Capture the cell that displays the provided text and extract its [X, Y] central coordinate. 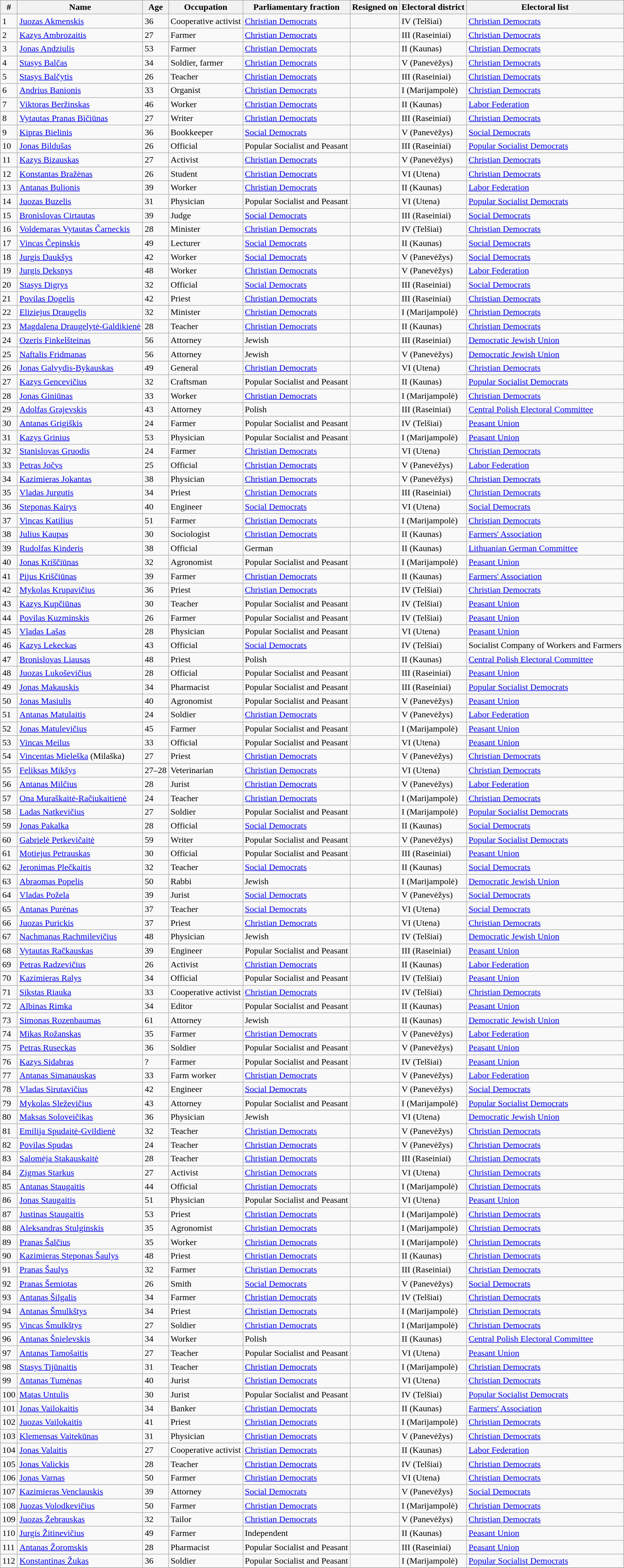
Kazys Gencevičius [80, 382]
Kazys Grinius [80, 437]
93 [9, 1298]
Vytautas Pranas Bičiūnas [80, 118]
Kazimieras Ralys [80, 978]
Konstantinas Žukas [80, 1561]
74 [9, 1034]
Age [155, 7]
87 [9, 1214]
15 [9, 215]
66 [9, 923]
Motiejus Petrauskas [80, 854]
Kazimieras Venclauskis [80, 1491]
Jonas Staugaitis [80, 1200]
Gabrielė Petkevičaitė [80, 839]
Pranas Šemiotas [80, 1283]
90 [9, 1256]
9 [9, 132]
Jeronimas Plečkaitis [80, 867]
Pijus Kriščiūnas [80, 576]
Antanas Tumėnas [80, 1381]
Rudolfas Kinderis [80, 548]
Kipras Bielinis [80, 132]
65 [9, 909]
13 [9, 188]
Vytautas Račkauskas [80, 951]
Lecturer [206, 243]
84 [9, 1173]
Antanas Žoromskis [80, 1547]
96 [9, 1339]
Klemensas Vaitekūnas [80, 1436]
Judge [206, 215]
Vladas Jurgutis [80, 493]
Resigned on [375, 7]
Organist [206, 90]
Mykolas Sleževičius [80, 1103]
Jurgis Daukšys [80, 257]
Emilija Spudaitė-Gvildienė [80, 1131]
98 [9, 1367]
Banker [206, 1408]
Maksas Soloveičikas [80, 1117]
General [206, 368]
Jurgis Žitinevičius [80, 1533]
Socialist Company of Workers and Farmers [545, 645]
110 [9, 1533]
Jurgis Deksnys [80, 271]
Antanas Šmulkštys [80, 1311]
79 [9, 1103]
Stasys Tijūnaitis [80, 1367]
Antanas Tamošaitis [80, 1353]
70 [9, 978]
89 [9, 1242]
55 [9, 770]
101 [9, 1408]
Zigmas Starkus [80, 1173]
Juozas Vailokaitis [80, 1422]
Jonas Vailokaitis [80, 1408]
63 [9, 881]
21 [9, 299]
Stasys Balčas [80, 63]
111 [9, 1547]
Pranas Šalčius [80, 1242]
Julius Kaupas [80, 534]
Bronislovas Liausas [80, 659]
75 [9, 1048]
Juozas Lukoševičius [80, 673]
Stanislovas Gruodis [80, 451]
Petras Radzevičius [80, 964]
77 [9, 1076]
Juozas Žebrauskas [80, 1520]
Name [80, 7]
64 [9, 895]
103 [9, 1436]
92 [9, 1283]
Vincas Katilius [80, 520]
19 [9, 271]
105 [9, 1464]
? [155, 1062]
3 [9, 49]
Antanas Bulionis [80, 188]
Student [206, 174]
Kazys Lekeckas [80, 645]
Mikas Rožanskas [80, 1034]
Antanas Matulaitis [80, 715]
Antanas Šnielevskis [80, 1339]
60 [9, 839]
112 [9, 1561]
Kazys Ambrozaitis [80, 35]
Kazys Kupčiūnas [80, 604]
47 [9, 659]
2 [9, 35]
Simonas Rozenbaumas [80, 1020]
Povilas Dogelis [80, 299]
Parliamentary fraction [296, 7]
Voldemaras Vytautas Čarneckis [80, 229]
Matas Untulis [80, 1395]
29 [9, 410]
Jonas Andziulis [80, 49]
Naftalis Fridmanas [80, 354]
Jonas Makauskis [80, 687]
16 [9, 229]
11 [9, 160]
85 [9, 1186]
83 [9, 1159]
7 [9, 104]
57 [9, 798]
Juozas Buzelis [80, 202]
99 [9, 1381]
Antanas Milčius [80, 784]
76 [9, 1062]
Antanas Purėnas [80, 909]
10 [9, 146]
Stasys Digrys [80, 285]
67 [9, 937]
Andrius Banionis [80, 90]
72 [9, 1006]
86 [9, 1200]
Jonas Valickis [80, 1464]
Antanas Simanauskas [80, 1076]
Vincas Meilus [80, 742]
1 [9, 21]
Vincas Čepinskis [80, 243]
Nachmanas Rachmilevičius [80, 937]
Kazys Bizauskas [80, 160]
Jonas Giniūnas [80, 395]
Ona Muraškaitė-Račiukaitienė [80, 798]
Occupation [206, 7]
Kazimieras Jokantas [80, 479]
Electoral district [433, 7]
91 [9, 1269]
Lithuanian German Committee [545, 548]
8 [9, 118]
Jonas Varnas [80, 1478]
22 [9, 312]
Petras Ruseckas [80, 1048]
108 [9, 1506]
73 [9, 1020]
Jonas Valaitis [80, 1450]
62 [9, 867]
18 [9, 257]
Juozas Purickis [80, 923]
97 [9, 1353]
12 [9, 174]
Stasys Balčytis [80, 77]
102 [9, 1422]
106 [9, 1478]
Albinas Rimka [80, 1006]
Petras Jočys [80, 465]
104 [9, 1450]
17 [9, 243]
Kazimieras Steponas Šaulys [80, 1256]
Juozas Akmenskis [80, 21]
Bookkeeper [206, 132]
Juozas Volodkevičius [80, 1506]
Vincas Šmulkštys [80, 1325]
95 [9, 1325]
54 [9, 756]
Justinas Staugaitis [80, 1214]
Veterinarian [206, 770]
Povilas Kuzminskis [80, 618]
5 [9, 77]
Abraomas Popelis [80, 881]
Farm worker [206, 1076]
69 [9, 964]
Jonas Galvydis-Bykauskas [80, 368]
Vladas Sirutavičius [80, 1089]
Tailor [206, 1520]
Editor [206, 1006]
Electoral list [545, 7]
52 [9, 729]
80 [9, 1117]
27–28 [155, 770]
23 [9, 326]
6 [9, 90]
# [9, 7]
Independent [296, 1533]
Aleksandras Stulginskis [80, 1228]
81 [9, 1131]
Sikstas Riauka [80, 992]
107 [9, 1491]
Vladas Požela [80, 895]
Magdalena Draugelytė-Galdikienė [80, 326]
20 [9, 285]
100 [9, 1395]
Eliziejus Draugelis [80, 312]
78 [9, 1089]
Jonas Masiulis [80, 701]
82 [9, 1145]
Salomėja Stakauskaitė [80, 1159]
Sociologist [206, 534]
German [296, 548]
Mykolas Krupavičius [80, 590]
Feliksas Mikšys [80, 770]
Antanas Staugaitis [80, 1186]
Vincentas Mieleška (Milaška) [80, 756]
Jonas Pakalka [80, 826]
Konstantas Bražėnas [80, 174]
Pranas Šaulys [80, 1269]
Jonas Kriščiūnas [80, 562]
58 [9, 812]
Bronislovas Cirtautas [80, 215]
109 [9, 1520]
Viktoras Beržinskas [80, 104]
Adolfas Grajevskis [80, 410]
Smith [206, 1283]
Ozeris Finkelšteinas [80, 340]
94 [9, 1311]
Rabbi [206, 881]
14 [9, 202]
Antanas Grigiškis [80, 424]
4 [9, 63]
Povilas Spudas [80, 1145]
Craftsman [206, 382]
Steponas Kairys [80, 507]
Ladas Natkevičius [80, 812]
71 [9, 992]
Antanas Šilgalis [80, 1298]
Kazys Sidabras [80, 1062]
88 [9, 1228]
Jonas Bildušas [80, 146]
Soldier, farmer [206, 63]
Vladas Lašas [80, 632]
68 [9, 951]
Jonas Matulevičius [80, 729]
